Pinpoint the cell where the given text exists, returning its [x, y] midpoint coordinate. 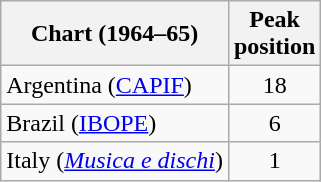
18 [274, 85]
Chart (1964–65) [115, 34]
6 [274, 123]
1 [274, 161]
Argentina (CAPIF) [115, 85]
Brazil (IBOPE) [115, 123]
Peakposition [274, 34]
Italy (Musica e dischi) [115, 161]
